Detect which cell encompasses the target text, then output its (x, y) center coordinate. 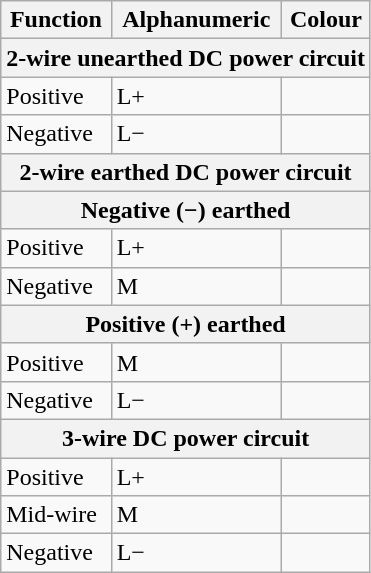
Positive (+) earthed (186, 324)
Alphanumeric (196, 20)
Mid-wire (56, 515)
Negative (−) earthed (186, 210)
Colour (326, 20)
2-wire unearthed DC power circuit (186, 58)
Function (56, 20)
2-wire earthed DC power circuit (186, 172)
3-wire DC power circuit (186, 438)
